Find where the given text appears and provide that cell's center as (x, y) coordinate. 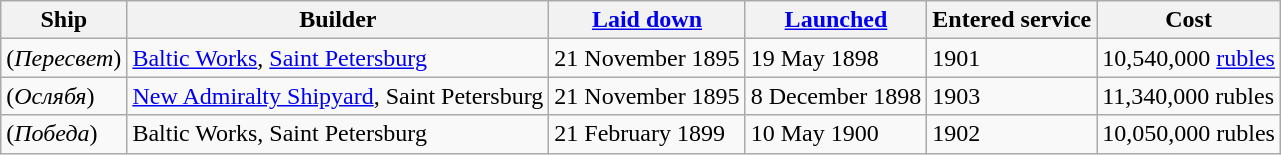
10,540,000 rubles (1189, 58)
(Победа) (64, 134)
Entered service (1012, 20)
1902 (1012, 134)
1903 (1012, 96)
1901 (1012, 58)
8 December 1898 (836, 96)
21 February 1899 (647, 134)
Cost (1189, 20)
Laid down (647, 20)
Builder (338, 20)
(Пересвет) (64, 58)
Launched (836, 20)
(Ослябя) (64, 96)
10,050,000 rubles (1189, 134)
19 May 1898 (836, 58)
New Admiralty Shipyard, Saint Petersburg (338, 96)
10 May 1900 (836, 134)
11,340,000 rubles (1189, 96)
Ship (64, 20)
